Locate the cell with the specified text and output its (X, Y) center coordinate. 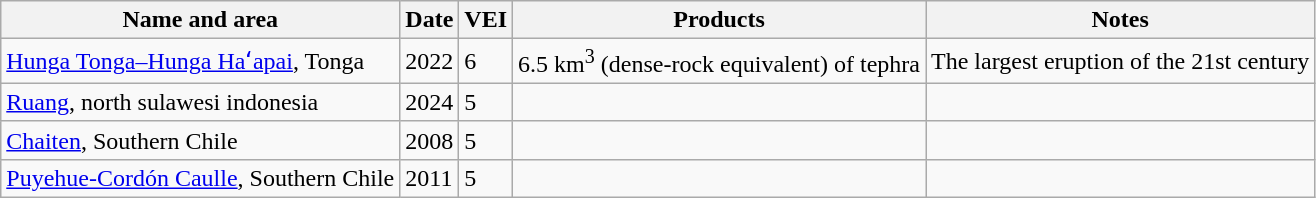
2008 (430, 140)
Notes (1120, 20)
The largest eruption of the 21st century (1120, 62)
VEI (486, 20)
Chaiten, Southern Chile (200, 140)
Ruang, north sulawesi indonesia (200, 102)
Hunga Tonga–Hunga Haʻapai, Tonga (200, 62)
Products (720, 20)
Puyehue-Cordón Caulle, Southern Chile (200, 178)
Date (430, 20)
2024 (430, 102)
6.5 km3 (dense-rock equivalent) of tephra (720, 62)
6 (486, 62)
Name and area (200, 20)
2011 (430, 178)
2022 (430, 62)
